Detect which cell encompasses the target text, then output its (X, Y) center coordinate. 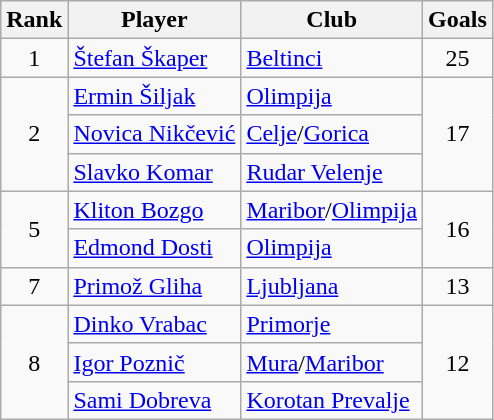
Kliton Bozgo (154, 210)
16 (458, 229)
Club (332, 20)
17 (458, 134)
Sami Dobreva (154, 400)
Beltinci (332, 58)
Slavko Komar (154, 172)
Ljubljana (332, 286)
25 (458, 58)
5 (34, 229)
7 (34, 286)
Rudar Velenje (332, 172)
Korotan Prevalje (332, 400)
2 (34, 134)
13 (458, 286)
12 (458, 362)
Celje/Gorica (332, 134)
Mura/Maribor (332, 362)
Maribor/Olimpija (332, 210)
Player (154, 20)
Primož Gliha (154, 286)
Igor Poznič (154, 362)
Dinko Vrabac (154, 324)
Edmond Dosti (154, 248)
Štefan Škaper (154, 58)
Rank (34, 20)
Goals (458, 20)
1 (34, 58)
8 (34, 362)
Ermin Šiljak (154, 96)
Novica Nikčević (154, 134)
Primorje (332, 324)
